Output the [x, y] coordinate of the center of the cell containing the given text.  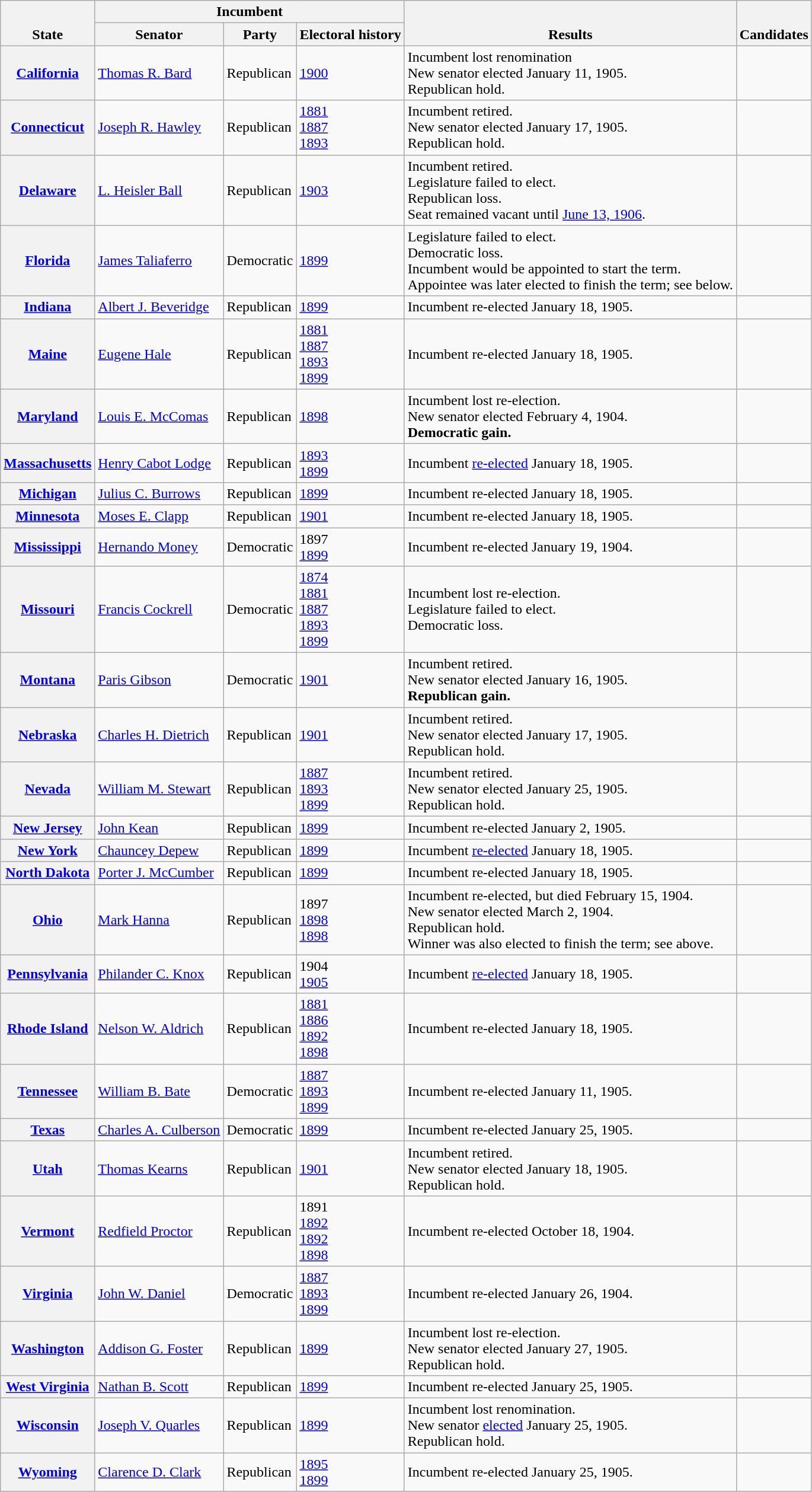
Tennessee [47, 1091]
Nevada [47, 789]
Henry Cabot Lodge [159, 463]
Chauncey Depew [159, 850]
Philander C. Knox [159, 974]
James Taliaferro [159, 261]
Mark Hanna [159, 919]
Nebraska [47, 735]
Montana [47, 680]
William B. Bate [159, 1091]
L. Heisler Ball [159, 190]
Results [570, 23]
1900 [350, 73]
Incumbent lost renominationNew senator elected January 11, 1905.Republican hold. [570, 73]
1895 1899 [350, 1472]
Julius C. Burrows [159, 493]
Moses E. Clapp [159, 516]
Hernando Money [159, 547]
18741881188718931899 [350, 610]
Charles H. Dietrich [159, 735]
Incumbent re-elected October 18, 1904. [570, 1231]
Wisconsin [47, 1426]
Joseph V. Quarles [159, 1426]
Senator [159, 34]
North Dakota [47, 873]
Incumbent lost re-election.New senator elected February 4, 1904.Democratic gain. [570, 416]
Virginia [47, 1293]
Vermont [47, 1231]
Nathan B. Scott [159, 1387]
1904 1905 [350, 974]
Incumbent re-elected January 26, 1904. [570, 1293]
Washington [47, 1348]
Incumbent retired.New senator elected January 18, 1905.Republican hold. [570, 1168]
New Jersey [47, 828]
John W. Daniel [159, 1293]
1897 1899 [350, 547]
West Virginia [47, 1387]
John Kean [159, 828]
Redfield Proctor [159, 1231]
Wyoming [47, 1472]
Minnesota [47, 516]
State [47, 23]
1898 [350, 416]
Maryland [47, 416]
Mississippi [47, 547]
Clarence D. Clark [159, 1472]
Francis Cockrell [159, 610]
Incumbent lost re-election.Legislature failed to elect.Democratic loss. [570, 610]
Michigan [47, 493]
Albert J. Beveridge [159, 307]
Thomas R. Bard [159, 73]
Porter J. McCumber [159, 873]
William M. Stewart [159, 789]
Party [260, 34]
Incumbent re-elected January 11, 1905. [570, 1091]
Louis E. McComas [159, 416]
Incumbent lost re-election.New senator elected January 27, 1905.Republican hold. [570, 1348]
Pennsylvania [47, 974]
Incumbent retired.Legislature failed to elect.Republican loss.Seat remained vacant until June 13, 1906. [570, 190]
Addison G. Foster [159, 1348]
18931899 [350, 463]
Nelson W. Aldrich [159, 1028]
Paris Gibson [159, 680]
Florida [47, 261]
Rhode Island [47, 1028]
1887 1893 1899 [350, 1091]
188118871893 [350, 127]
Electoral history [350, 34]
Ohio [47, 919]
Connecticut [47, 127]
Legislature failed to elect.Democratic loss.Incumbent would be appointed to start the term.Appointee was later elected to finish the term; see below. [570, 261]
New York [47, 850]
California [47, 73]
1881188718931899 [350, 353]
Joseph R. Hawley [159, 127]
Maine [47, 353]
Missouri [47, 610]
Incumbent retired.New senator elected January 16, 1905.Republican gain. [570, 680]
Charles A. Culberson [159, 1130]
Massachusetts [47, 463]
1897 1898 1898 [350, 919]
Incumbent re-elected January 19, 1904. [570, 547]
Indiana [47, 307]
Utah [47, 1168]
Eugene Hale [159, 353]
1903 [350, 190]
1881 188618921898 [350, 1028]
1891 1892 18921898 [350, 1231]
Incumbent retired.New senator elected January 25, 1905.Republican hold. [570, 789]
Delaware [47, 190]
Candidates [774, 23]
Thomas Kearns [159, 1168]
Texas [47, 1130]
Incumbent [250, 12]
Incumbent re-elected January 2, 1905. [570, 828]
Incumbent lost renomination.New senator elected January 25, 1905.Republican hold. [570, 1426]
